Extract the (X, Y) coordinate from the center of the cell holding the provided text.  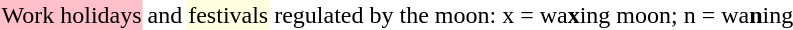
and (165, 15)
festivals (228, 15)
Work holidays (72, 15)
